Locate the cell with the specified text and output its (X, Y) center coordinate. 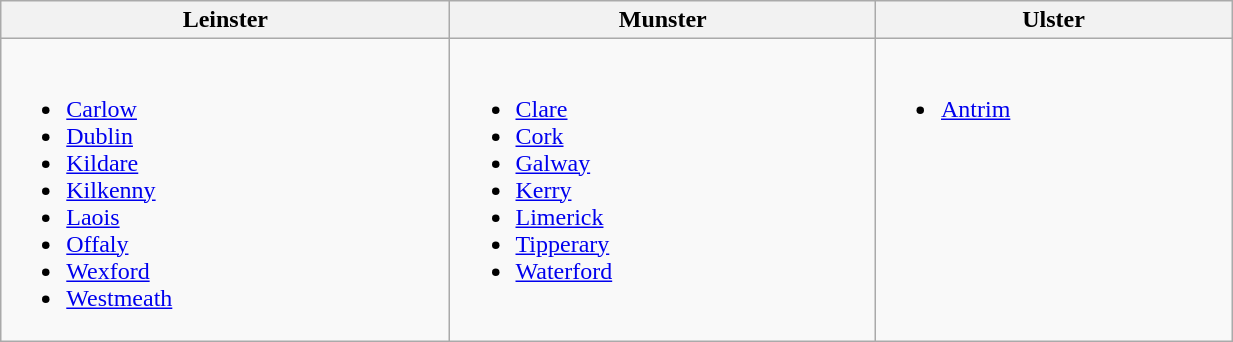
ClareCorkGalwayKerryLimerickTipperaryWaterford (663, 190)
CarlowDublinKildareKilkennyLaoisOffalyWexfordWestmeath (226, 190)
Antrim (1053, 190)
Leinster (226, 20)
Ulster (1053, 20)
Munster (663, 20)
